Identify which cell holds the provided text, then report its (X, Y) central coordinate. 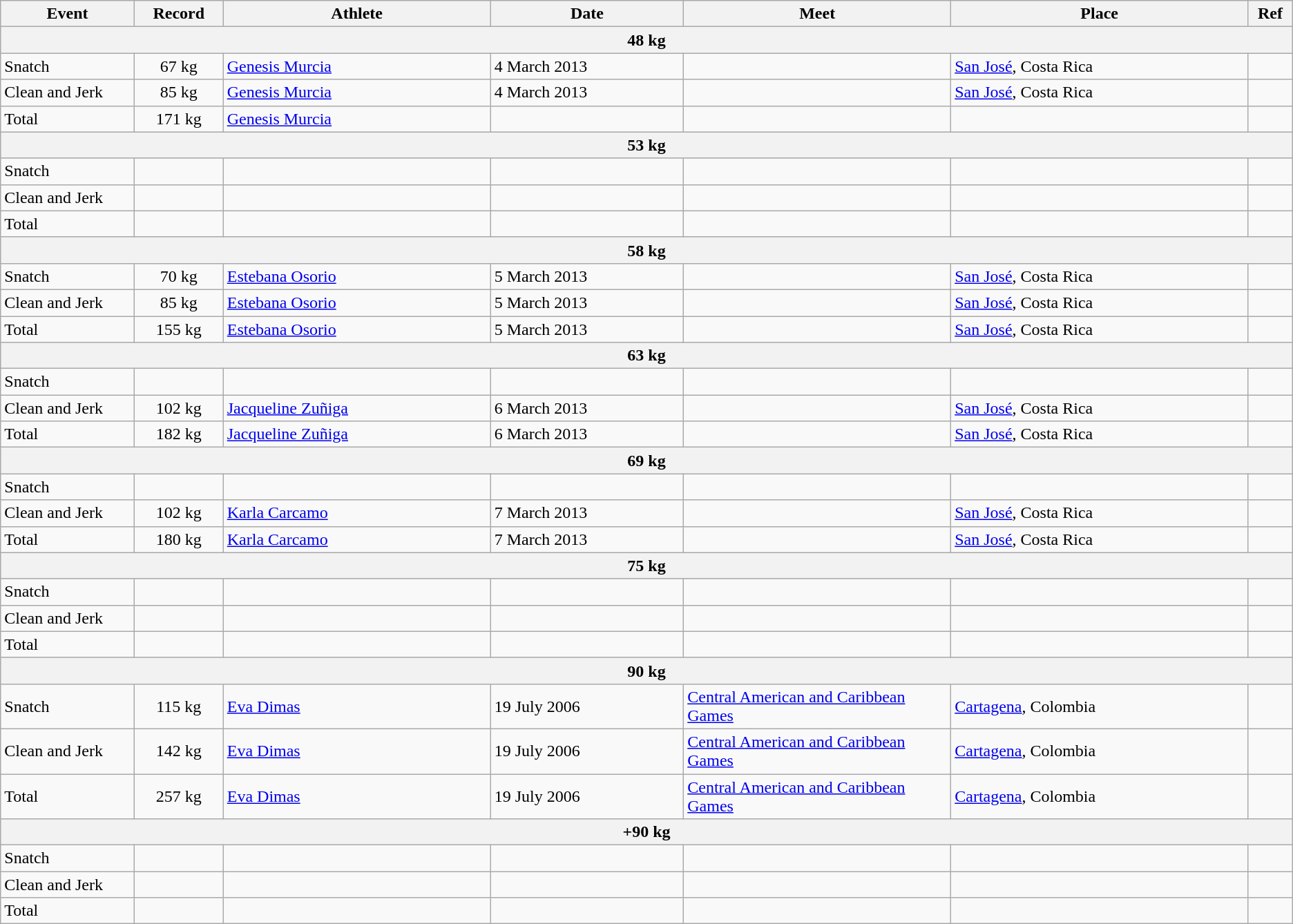
53 kg (646, 145)
Place (1100, 14)
Ref (1271, 14)
142 kg (178, 751)
67 kg (178, 66)
69 kg (646, 461)
257 kg (178, 796)
+90 kg (646, 832)
48 kg (646, 40)
Athlete (356, 14)
Meet (818, 14)
Record (178, 14)
182 kg (178, 434)
180 kg (178, 539)
63 kg (646, 356)
70 kg (178, 276)
Event (68, 14)
90 kg (646, 671)
Date (587, 14)
115 kg (178, 706)
58 kg (646, 250)
75 kg (646, 566)
155 kg (178, 329)
171 kg (178, 119)
